Return [X, Y] of the center of cell containing provided text 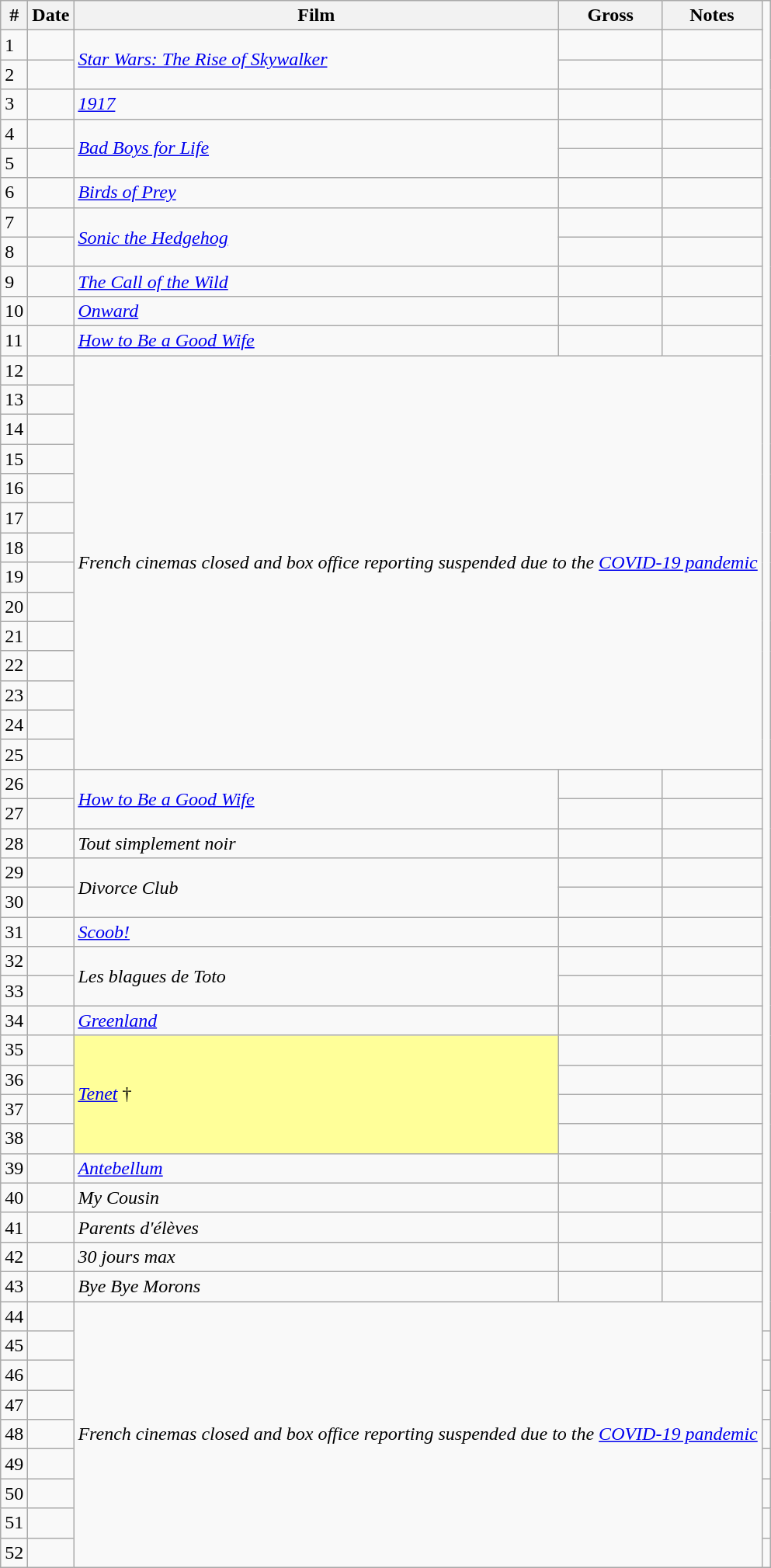
Tenet † [317, 1094]
45 [14, 1346]
39 [14, 1168]
36 [14, 1080]
16 [14, 488]
52 [14, 1552]
Notes [713, 16]
Les blagues de Toto [317, 976]
29 [14, 873]
47 [14, 1405]
51 [14, 1523]
43 [14, 1286]
30 jours max [317, 1257]
2 [14, 75]
Sonic the Hedgehog [317, 237]
11 [14, 340]
9 [14, 281]
10 [14, 311]
37 [14, 1109]
30 [14, 902]
1917 [317, 104]
Onward [317, 311]
5 [14, 163]
41 [14, 1227]
21 [14, 636]
1 [14, 45]
25 [14, 754]
34 [14, 1020]
8 [14, 252]
17 [14, 518]
Divorce Club [317, 888]
33 [14, 991]
4 [14, 134]
28 [14, 843]
23 [14, 695]
Bad Boys for Life [317, 148]
49 [14, 1464]
18 [14, 548]
24 [14, 725]
48 [14, 1434]
The Call of the Wild [317, 281]
Birds of Prey [317, 193]
Scoob! [317, 932]
Parents d'élèves [317, 1227]
12 [14, 370]
35 [14, 1050]
Date [51, 16]
My Cousin [317, 1198]
27 [14, 813]
44 [14, 1316]
32 [14, 961]
Star Wars: The Rise of Skywalker [317, 60]
13 [14, 400]
42 [14, 1257]
Bye Bye Morons [317, 1286]
7 [14, 222]
46 [14, 1375]
Gross [610, 16]
# [14, 16]
Tout simplement noir [317, 843]
14 [14, 429]
31 [14, 932]
22 [14, 666]
15 [14, 459]
3 [14, 104]
Greenland [317, 1020]
20 [14, 607]
6 [14, 193]
Antebellum [317, 1168]
26 [14, 784]
19 [14, 577]
Film [317, 16]
50 [14, 1493]
40 [14, 1198]
38 [14, 1139]
